Capture the cell that displays the provided text and extract its [x, y] central coordinate. 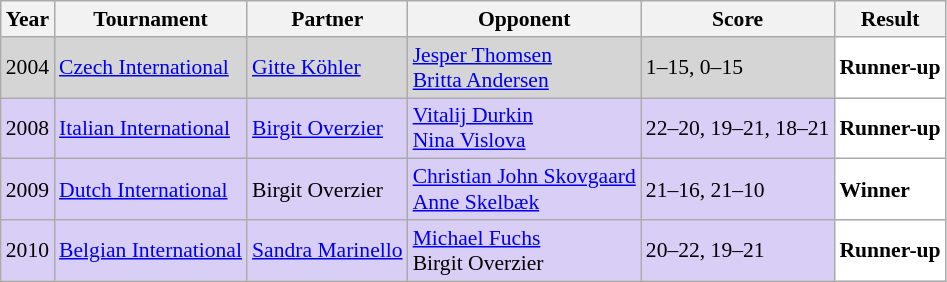
20–22, 19–21 [738, 250]
Opponent [524, 19]
Belgian International [150, 250]
Gitte Köhler [328, 68]
Michael Fuchs Birgit Overzier [524, 250]
Vitalij Durkin Nina Vislova [524, 128]
22–20, 19–21, 18–21 [738, 128]
Winner [890, 190]
Partner [328, 19]
Italian International [150, 128]
Dutch International [150, 190]
Year [28, 19]
2008 [28, 128]
Jesper Thomsen Britta Andersen [524, 68]
2004 [28, 68]
21–16, 21–10 [738, 190]
Tournament [150, 19]
2010 [28, 250]
Result [890, 19]
2009 [28, 190]
1–15, 0–15 [738, 68]
Czech International [150, 68]
Score [738, 19]
Sandra Marinello [328, 250]
Christian John Skovgaard Anne Skelbæk [524, 190]
